Provide the [x, y] coordinate of the cell's center where the given text is located.  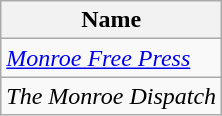
Monroe Free Press [112, 58]
The Monroe Dispatch [112, 96]
Name [112, 20]
